Determine the (X, Y) coordinate at the center of the cell enclosing the given text.  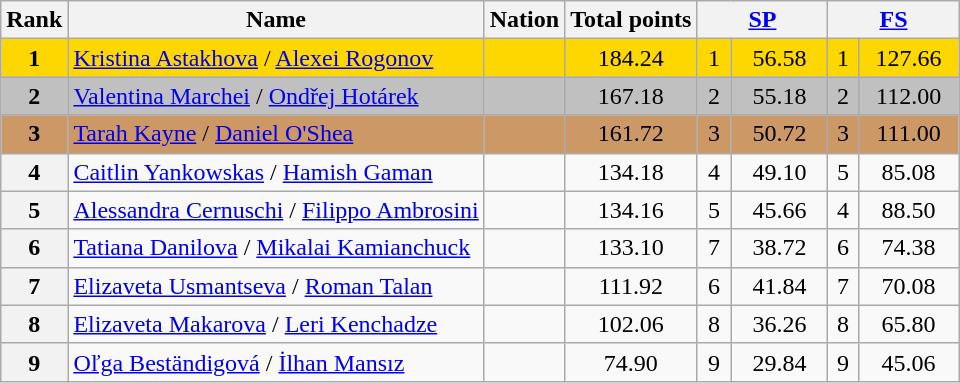
Elizaveta Makarova / Leri Kenchadze (276, 324)
Oľga Beständigová / İlhan Mansız (276, 362)
38.72 (780, 248)
133.10 (631, 248)
85.08 (908, 172)
74.38 (908, 248)
Kristina Astakhova / Alexei Rogonov (276, 58)
29.84 (780, 362)
Elizaveta Usmantseva / Roman Talan (276, 286)
184.24 (631, 58)
45.66 (780, 210)
111.00 (908, 134)
36.26 (780, 324)
Caitlin Yankowskas / Hamish Gaman (276, 172)
41.84 (780, 286)
102.06 (631, 324)
134.16 (631, 210)
127.66 (908, 58)
50.72 (780, 134)
65.80 (908, 324)
Valentina Marchei / Ondřej Hotárek (276, 96)
45.06 (908, 362)
SP (762, 20)
Tatiana Danilova / Mikalai Kamianchuck (276, 248)
111.92 (631, 286)
Name (276, 20)
Rank (34, 20)
FS (894, 20)
167.18 (631, 96)
56.58 (780, 58)
Tarah Kayne / Daniel O'Shea (276, 134)
161.72 (631, 134)
Alessandra Cernuschi / Filippo Ambrosini (276, 210)
112.00 (908, 96)
55.18 (780, 96)
134.18 (631, 172)
88.50 (908, 210)
70.08 (908, 286)
Total points (631, 20)
74.90 (631, 362)
Nation (524, 20)
49.10 (780, 172)
